From the cell containing the given text, extract its center point as [x, y] coordinate. 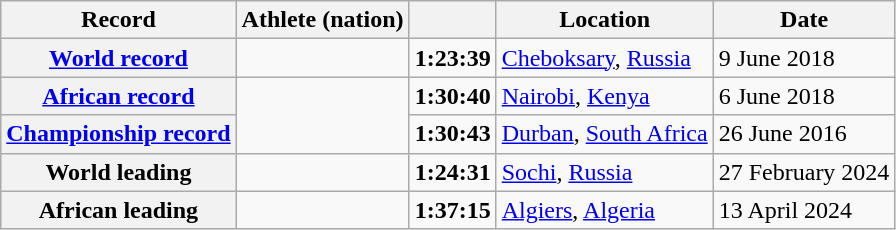
Record [118, 20]
Algiers, Algeria [604, 210]
Championship record [118, 134]
26 June 2016 [804, 134]
African record [118, 96]
Cheboksary, Russia [604, 58]
Sochi, Russia [604, 172]
9 June 2018 [804, 58]
27 February 2024 [804, 172]
Durban, South Africa [604, 134]
World leading [118, 172]
Nairobi, Kenya [604, 96]
Location [604, 20]
1:30:40 [452, 96]
1:37:15 [452, 210]
Athlete (nation) [322, 20]
1:23:39 [452, 58]
World record [118, 58]
Date [804, 20]
1:30:43 [452, 134]
African leading [118, 210]
13 April 2024 [804, 210]
6 June 2018 [804, 96]
1:24:31 [452, 172]
